Search for the cell housing the specified text and yield its [x, y] center coordinate. 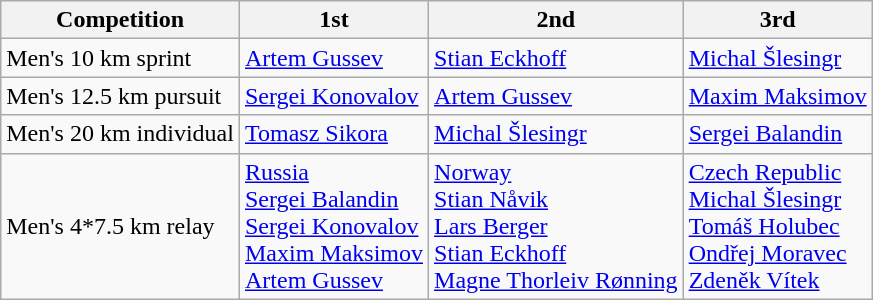
Czech RepublicMichal ŠlesingrTomáš HolubecOndřej MoravecZdeněk Vítek [778, 226]
Stian Eckhoff [556, 58]
RussiaSergei BalandinSergei KonovalovMaxim MaksimovArtem Gussev [334, 226]
2nd [556, 20]
Tomasz Sikora [334, 134]
Men's 12.5 km pursuit [120, 96]
Sergei Konovalov [334, 96]
Men's 20 km individual [120, 134]
1st [334, 20]
NorwayStian NåvikLars BergerStian EckhoffMagne Thorleiv Rønning [556, 226]
Men's 10 km sprint [120, 58]
Men's 4*7.5 km relay [120, 226]
3rd [778, 20]
Maxim Maksimov [778, 96]
Competition [120, 20]
Sergei Balandin [778, 134]
